Detect which cell encompasses the target text, then output its [x, y] center coordinate. 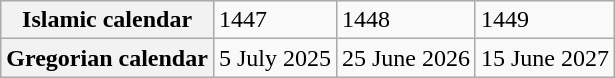
1448 [406, 20]
5 July 2025 [274, 58]
Gregorian calendar [108, 58]
1449 [544, 20]
1447 [274, 20]
Islamic calendar [108, 20]
25 June 2026 [406, 58]
15 June 2027 [544, 58]
